Return [x, y] of the center of cell containing provided text 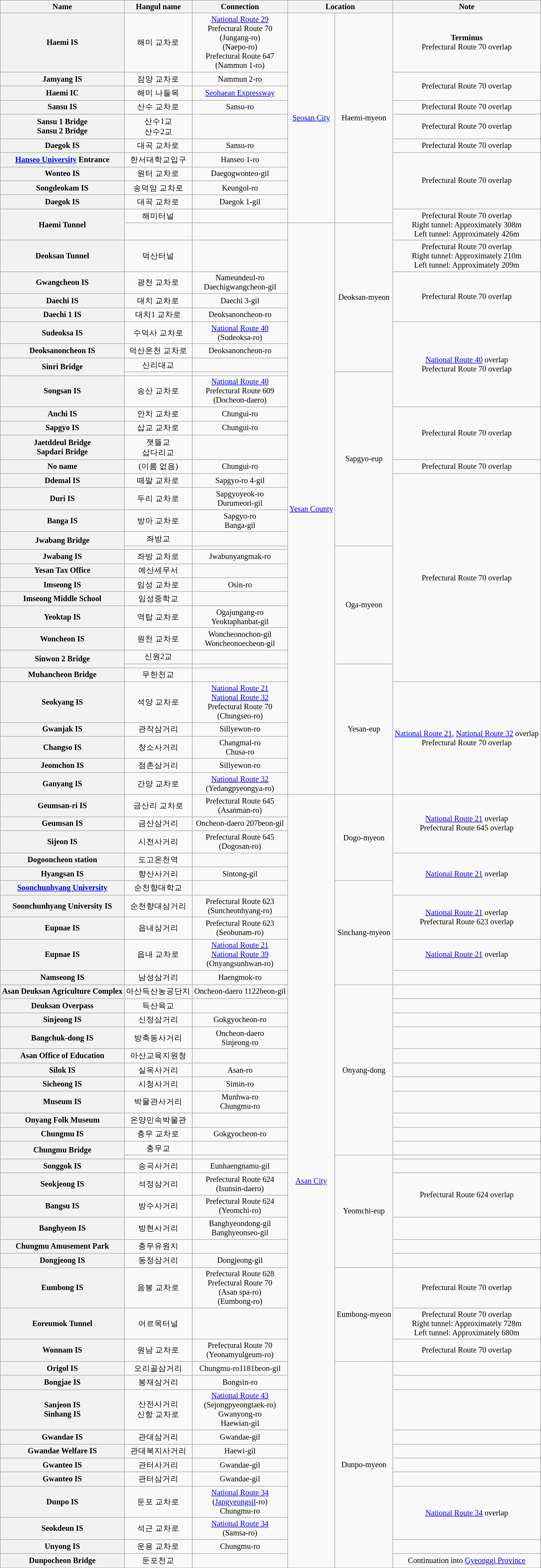
Hyangsan IS [62, 874]
광천 교차로 [158, 283]
Dunpocheon Bridge [62, 1560]
Nameundeul-roDaechigwangcheon-gil [240, 283]
임성 교차로 [158, 584]
운용 교차로 [158, 1547]
Wonnam IS [62, 1350]
Dunpo-myeon [364, 1464]
Banga IS [62, 521]
Seokdeun IS [62, 1529]
Sanjeon ISSinhang IS [62, 1410]
Bangsu IS [62, 1206]
Prefectural Route 70 overlapRight tunnel: Approximately 728mLeft tunnel: Approximately 680m [467, 1323]
방아 교차로 [158, 521]
Museum IS [62, 1102]
National Route 34(Samsa-ro) [240, 1529]
안치 교차로 [158, 414]
금산리 교차로 [158, 805]
Geumsan IS [62, 823]
Dogo-myeon [364, 837]
충무 교차로 [158, 1134]
둔포 교차로 [158, 1502]
Silok IS [62, 1070]
Bangchuk-dong IS [62, 1038]
어르목터널 [158, 1323]
예산세무서 [158, 570]
Haewi-gil [240, 1451]
Haemi IS [62, 43]
Origol IS [62, 1369]
Songdeokam IS [62, 188]
Nammun 2-ro [240, 79]
방현사거리 [158, 1228]
해미 나들목 [158, 93]
Deuksan Overpass [62, 1005]
Banghyeondong-gilBanghyeonseo-gil [240, 1228]
Prefectural Route 70 overlapRight tunnel: Approximately 308mLeft tunnel: Approximately 426m [467, 225]
남성삼거리 [158, 978]
해미터널 [158, 216]
Hangul name [158, 7]
Name [62, 7]
Seokjeong IS [62, 1184]
석근 교차로 [158, 1529]
Yesan-eup [364, 729]
충무교 [158, 1148]
Seokyang IS [62, 702]
Daechi IS [62, 301]
온양민속박물관 [158, 1120]
박물관사거리 [158, 1102]
Woncheonochon-gilWoncheonoecheon-gil [240, 639]
둔포천교 [158, 1560]
관대삼거리 [158, 1437]
Sinchang-myeon [364, 933]
Osin-ro [240, 584]
덕산터널 [158, 256]
Prefectural Route 624(Isunsin-daero) [240, 1184]
Geumsan-ri IS [62, 805]
National Route 21National Route 32Prefectural Route 70(Chungseo-ro) [240, 702]
신정삼거리 [158, 1020]
Chungmu IS [62, 1134]
No name [62, 466]
Sicheong IS [62, 1084]
방축동사거리 [158, 1038]
Prefectural Route 624(Yeomchi-ro) [240, 1206]
수덕사 교차로 [158, 333]
Haengmok-ro [240, 978]
Haemi Tunnel [62, 225]
창소사거리 [158, 747]
Asan Office of Education [62, 1056]
읍내삼거리 [158, 928]
Gwanjak IS [62, 729]
National Route 40 overlapPrefectural Route 70 overlap [467, 364]
Prefectural Route 623(Seobunam-ro) [240, 928]
충무유원지 [158, 1246]
관터삼거리 [158, 1479]
Seohaean Expressway [240, 93]
Deoksan-myeon [364, 297]
한서대학교입구 [158, 159]
Sinjeong IS [62, 1020]
Asan-ro [240, 1070]
산수 교차로 [158, 107]
덕산온천 교차로 [158, 350]
National Route 21 overlapPrefectural Route 645 overlap [467, 823]
해미 교차로 [158, 43]
Prefectural Route 70(Yeonamyulgeum-ro) [240, 1350]
National Route 32(Yedangpyeongya-ro) [240, 784]
National Route 29Prefectural Route 70(Jungang-ro)(Naepo-ro)Prefectural Route 647(Nammun 1-ro) [240, 43]
신원2교 [158, 657]
관작삼거리 [158, 729]
Jamyang IS [62, 79]
Seosan City [311, 118]
National Route 43(Sejongpyeongtaek-ro)Gwanyong-roHaewian-gil [240, 1410]
산수1교산수2교 [158, 127]
Prefectural Route 645(Asanman-ro) [240, 805]
Yesan Tax Office [62, 570]
Eumbong IS [62, 1288]
Gwangcheon IS [62, 283]
금산삼거리 [158, 823]
삽교 교차로 [158, 428]
무한천교 [158, 675]
원천 교차로 [158, 639]
(이름 없음) [158, 466]
Deoksanoncheon IS [62, 350]
Prefectural Route 623(Suncheonhyang-ro) [240, 906]
Ogajungang-roYeoktaphanbat-gil [240, 617]
Eoreumok Tunnel [62, 1323]
Sansu IS [62, 107]
신리대교 [158, 365]
아산교육지원청 [158, 1056]
Onyang-dong [364, 1070]
Gwandae IS [62, 1437]
Onyang Folk Museum [62, 1120]
Woncheon IS [62, 639]
Asan Deuksan Agriculture Complex [62, 991]
Oncheon-daero 1122beon-gil [240, 991]
Note [467, 7]
석양 교차로 [158, 702]
Sinri Bridge [62, 367]
Sijeon IS [62, 842]
두리 교차로 [158, 498]
Soonchunhyang University [62, 888]
Jwabang IS [62, 557]
Deoksan Tunnel [62, 256]
National Route 40(Sudeoksa-ro) [240, 333]
시청사거리 [158, 1084]
오리골삼거리 [158, 1369]
Duri IS [62, 498]
National Route 34 overlap [467, 1513]
석정삼거리 [158, 1184]
Bongjae IS [62, 1382]
Dongjeong IS [62, 1261]
잠양 교차로 [158, 79]
Sapgyoyeok-roDurumeori-gil [240, 498]
Yeoktap IS [62, 617]
Connection [240, 7]
National Route 21, National Route 32 overlapPrefectural Route 70 overlap [467, 738]
Jwabang Bridge [62, 541]
Wonteo IS [62, 174]
Jaetddeul BridgeSapdari Bridge [62, 447]
Hanseo 1-ro [240, 159]
Prefectural Route 70 overlapRight tunnel: Approximately 210mLeft tunnel: Approximately 209m [467, 256]
Sapgyo-eup [364, 459]
Sapgyo-roBanga-gil [240, 521]
Daegok 1-gil [240, 202]
실옥사거리 [158, 1070]
Chungmu Amusement Park [62, 1246]
원터 교차로 [158, 174]
Oga-myeon [364, 605]
아산득산농공단지 [158, 991]
Gwandae Welfare IS [62, 1451]
Songsan IS [62, 391]
Yesan County [311, 508]
득산육교 [158, 1005]
Sansu 1 BridgeSansu 2 Bridge [62, 127]
Keungol-ro [240, 188]
Jwabunyangmak-ro [240, 557]
Ddemal IS [62, 481]
순천향대삼거리 [158, 906]
Imseong Middle School [62, 599]
TerminusPrefectural Route 70 overlap [467, 43]
좌방 교차로 [158, 557]
Sudeoksa IS [62, 333]
Unyong IS [62, 1547]
송산 교차로 [158, 391]
임성중학교 [158, 599]
Anchi IS [62, 414]
관대복지사거리 [158, 1451]
Dogooncheon station [62, 860]
송곡사거리 [158, 1166]
Banghyeon IS [62, 1228]
원남 교차로 [158, 1350]
봉재삼거리 [158, 1382]
음봉 교차로 [158, 1288]
Asan City [311, 1181]
도고온천역 [158, 860]
동정삼거리 [158, 1261]
Songgok IS [62, 1166]
Oncheon-daeroSinjeong-ro [240, 1038]
Dunpo IS [62, 1502]
떼말 교차로 [158, 481]
Chungmu Bridge [62, 1150]
Prefectural Route 645(Dogosan-ro) [240, 842]
Yeomchi-eup [364, 1211]
간양 교차로 [158, 784]
Changmal-roChusa-ro [240, 747]
National Route 40Prefectural Route 609(Docheon-daero) [240, 391]
Haemi-myeon [364, 118]
Haemi IC [62, 93]
National Route 34(Jangyeongsil-ro)Chungmu-ro [240, 1502]
Namseong IS [62, 978]
Soonchunhyang University IS [62, 906]
Sinwon 2 Bridge [62, 659]
Sintong-gil [240, 874]
대치1 교차로 [158, 314]
Eumbong-myeon [364, 1314]
Chungmu-ro1181beon-gil [240, 1369]
Jeomchon IS [62, 765]
Prefectural Route 628Prefectural Route 70(Asan spa-ro)(Eumbong-ro) [240, 1288]
Hanseo University Entrance [62, 159]
Daechi 1 IS [62, 314]
Bongsin-ro [240, 1382]
Prefectural Route 624 overlap [467, 1195]
시전사거리 [158, 842]
Ganyang IS [62, 784]
National Route 21 overlapPrefectural Route 623 overlap [467, 917]
방수사거리 [158, 1206]
대치 교차로 [158, 301]
Daechi 3-gil [240, 301]
읍내 교차로 [158, 955]
Simin-ro [240, 1084]
Sapgyo IS [62, 428]
Imseong IS [62, 584]
향산사거리 [158, 874]
Daegogwonteo-gil [240, 174]
순천향대학교 [158, 888]
Location [340, 7]
Oncheon-daero 207beon-gil [240, 823]
Dongjeong-gil [240, 1261]
Changso IS [62, 747]
Muhancheon Bridge [62, 675]
Munhwa-roChungmu-ro [240, 1102]
Sapgyo-ro 4-gil [240, 481]
잿뜰교삽다리교 [158, 447]
좌방교 [158, 539]
산전사거리신항 교차로 [158, 1410]
Eunhaengnamu-gil [240, 1166]
Chungmu-ro [240, 1547]
Continuation into Gyeonggi Province [467, 1560]
National Route 21National Route 39(Onyangsunhwan-ro) [240, 955]
송덕암 교차로 [158, 188]
점촌삼거리 [158, 765]
관터사거리 [158, 1465]
역탑 교차로 [158, 617]
